Identify which cell holds the provided text, then report its (x, y) central coordinate. 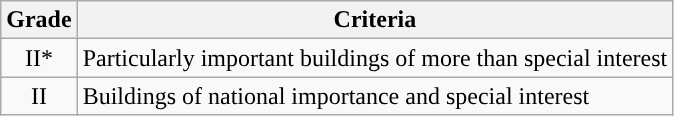
II (39, 96)
Criteria (375, 20)
II* (39, 58)
Grade (39, 20)
Particularly important buildings of more than special interest (375, 58)
Buildings of national importance and special interest (375, 96)
